Capture the cell that displays the provided text and extract its [X, Y] central coordinate. 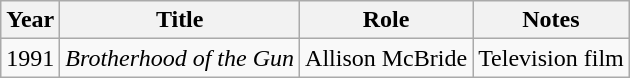
Notes [552, 20]
Title [180, 20]
Brotherhood of the Gun [180, 58]
Year [30, 20]
Allison McBride [386, 58]
Role [386, 20]
Television film [552, 58]
1991 [30, 58]
